Output the [x, y] coordinate of the center of the cell containing the given text.  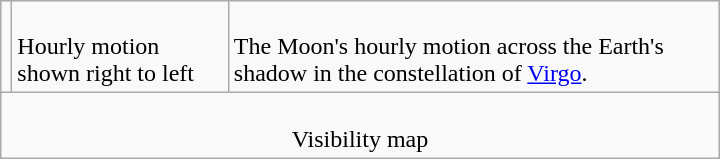
Hourly motion shown right to left [120, 47]
The Moon's hourly motion across the Earth's shadow in the constellation of Virgo. [474, 47]
Visibility map [360, 126]
